From the cell containing the given text, extract its center point as [x, y] coordinate. 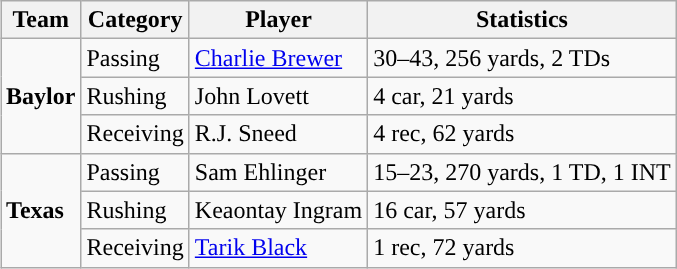
30–43, 256 yards, 2 TDs [522, 58]
Baylor [41, 96]
Player [278, 20]
15–23, 270 yards, 1 TD, 1 INT [522, 172]
Texas [41, 210]
1 rec, 72 yards [522, 248]
Statistics [522, 20]
4 car, 21 yards [522, 96]
Keaontay Ingram [278, 210]
Category [135, 20]
John Lovett [278, 96]
Tarik Black [278, 248]
Sam Ehlinger [278, 172]
Charlie Brewer [278, 58]
R.J. Sneed [278, 134]
4 rec, 62 yards [522, 134]
Team [41, 20]
16 car, 57 yards [522, 210]
